Return the (x, y) coordinate for the center point of the cell that contains the specified text.  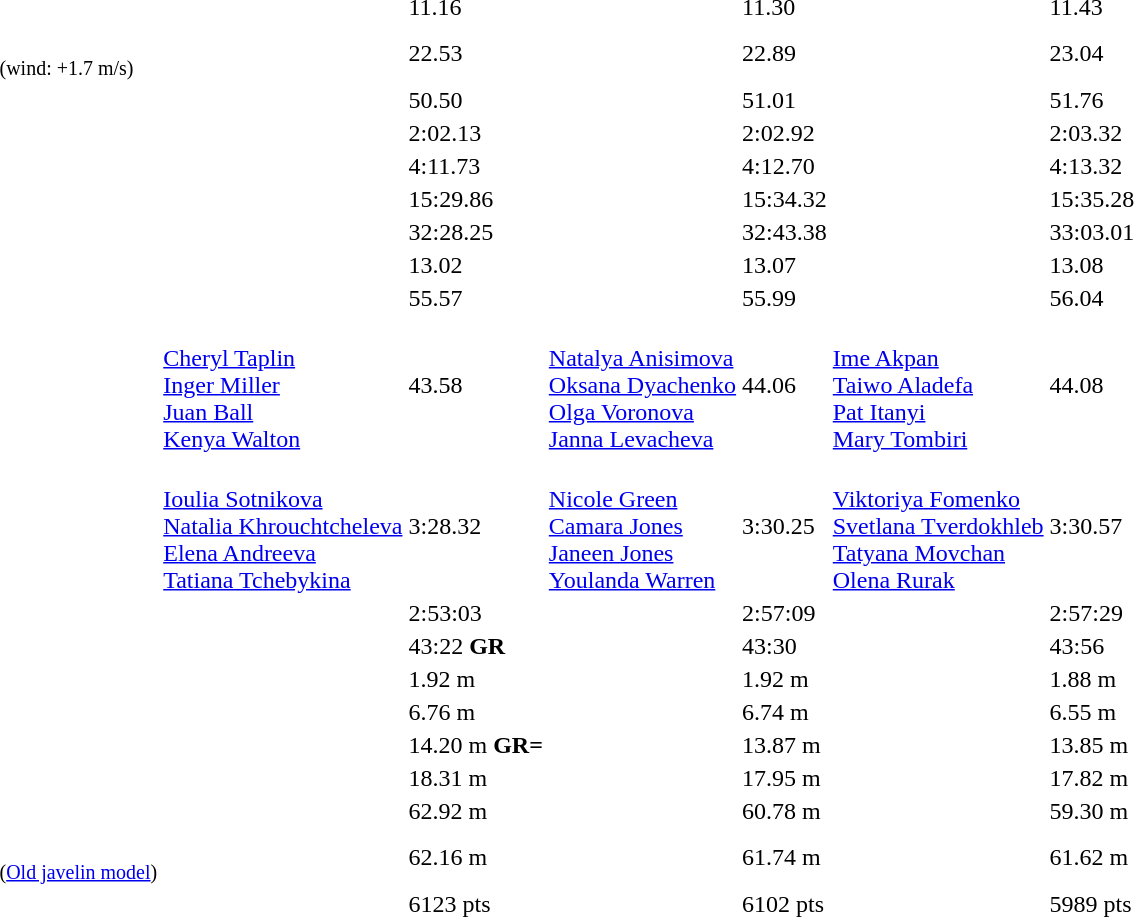
2:02.92 (785, 133)
17.95 m (785, 778)
60.78 m (785, 811)
62.16 m (476, 858)
2:53:03 (476, 613)
43:30 (785, 646)
3:28.32 (476, 526)
4:12.70 (785, 166)
13.07 (785, 265)
15:29.86 (476, 199)
50.50 (476, 100)
51.01 (785, 100)
62.92 m (476, 811)
22.53 (476, 54)
6.74 m (785, 712)
32:43.38 (785, 232)
55.57 (476, 298)
55.99 (785, 298)
32:28.25 (476, 232)
44.06 (785, 385)
13.87 m (785, 745)
61.74 m (785, 858)
Cheryl TaplinInger MillerJuan BallKenya Walton (283, 385)
2:02.13 (476, 133)
Viktoriya FomenkoSvetlana TverdokhlebTatyana MovchanOlena Rurak (938, 526)
Ime AkpanTaiwo AladefaPat ItanyiMary Tombiri (938, 385)
4:11.73 (476, 166)
14.20 m GR= (476, 745)
Ioulia SotnikovaNatalia KhrouchtchelevaElena AndreevaTatiana Tchebykina (283, 526)
43.58 (476, 385)
22.89 (785, 54)
43:22 GR (476, 646)
13.02 (476, 265)
15:34.32 (785, 199)
Nicole GreenCamara JonesJaneen JonesYoulanda Warren (642, 526)
2:57:09 (785, 613)
6.76 m (476, 712)
Natalya AnisimovaOksana DyachenkoOlga VoronovaJanna Levacheva (642, 385)
18.31 m (476, 778)
3:30.25 (785, 526)
